Return [x, y] of the center of cell containing provided text 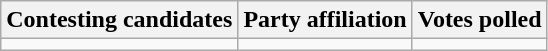
Contesting candidates [120, 20]
Votes polled [480, 20]
Party affiliation [325, 20]
